Search for the cell housing the specified text and yield its [X, Y] center coordinate. 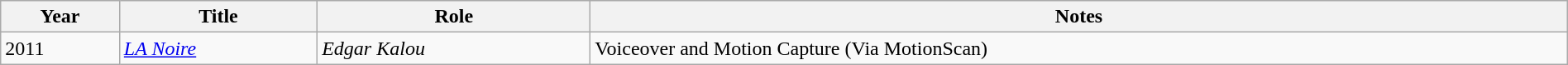
Voiceover and Motion Capture (Via MotionScan) [1078, 48]
Edgar Kalou [454, 48]
Notes [1078, 17]
Role [454, 17]
Title [218, 17]
LA Noire [218, 48]
2011 [60, 48]
Year [60, 17]
